Locate the cell with the specified text and output its [X, Y] center coordinate. 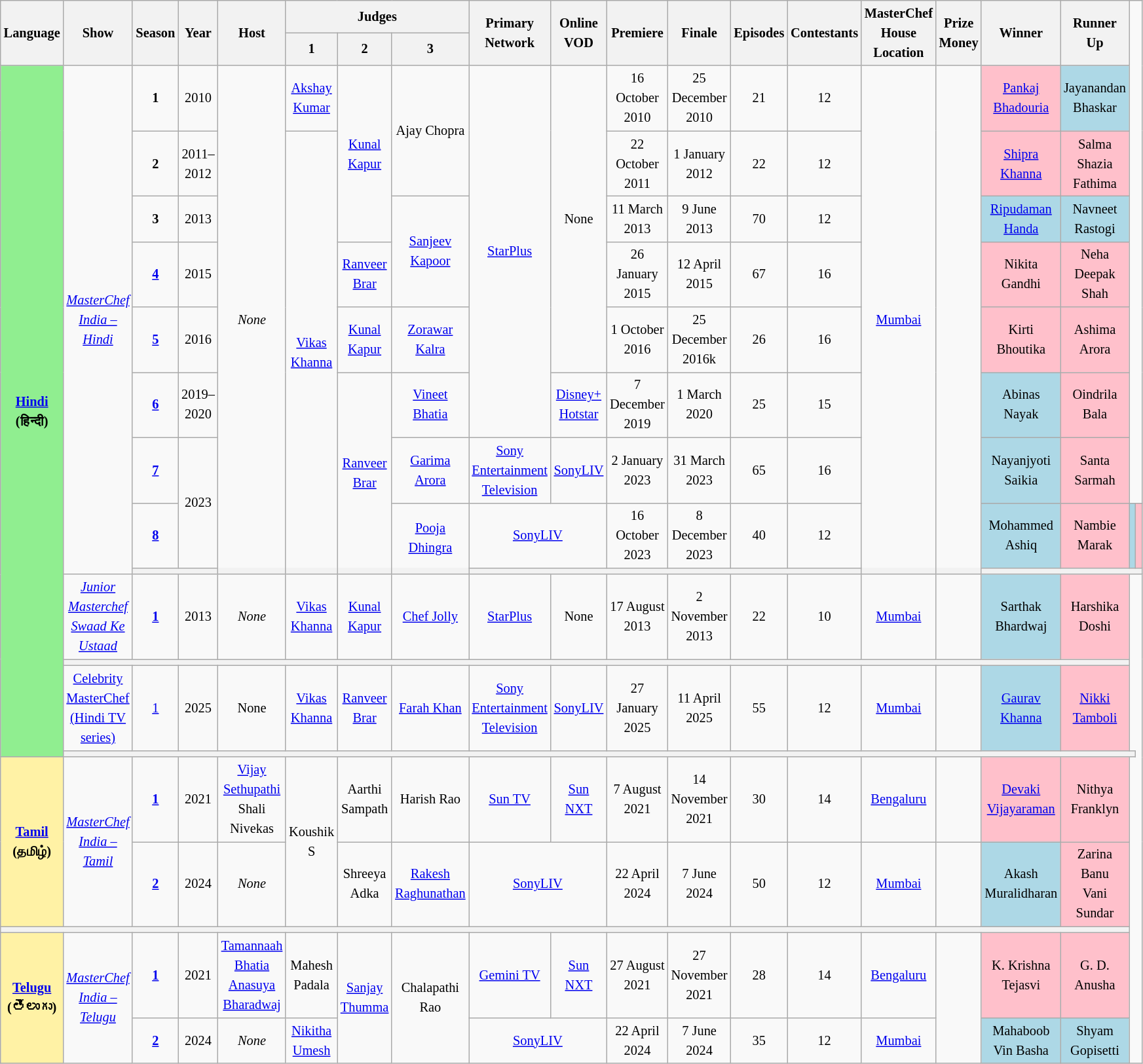
11 March 2013 [637, 219]
27 August 2021 [637, 975]
Salma Shazia Fathima [1095, 164]
70 [759, 219]
Mohammed Ashiq [1021, 536]
Garima Arora [430, 470]
MasterChef House Location [899, 33]
Episodes [759, 33]
Ajay Chopra [430, 131]
1 January 2012 [700, 164]
7 [155, 470]
Akash Muralidharan [1021, 884]
Ashima Arora [1095, 340]
26 January 2015 [637, 274]
2023 [198, 503]
2016 [198, 340]
12 April 2015 [700, 274]
Harshika Doshi [1095, 617]
Nambie Marak [1095, 536]
Nikita Gandhi [1021, 274]
4 [155, 274]
8 [155, 536]
Junior Masterchef Swaad Ke Ustaad [98, 617]
Devaki Vijayaraman [1021, 799]
Oindrila Bala [1095, 405]
16 October 2010 [637, 98]
2025 [198, 708]
Sanjay Thumma [364, 998]
Santa Sarmah [1095, 470]
7 December 2019 [637, 405]
8 December 2023 [700, 536]
21 [759, 98]
Abinas Nayak [1021, 405]
55 [759, 708]
35 [759, 1040]
2015 [198, 274]
MasterChef India – Hindi [98, 320]
Shreeya Adka [364, 884]
Akshay Kumar [312, 98]
25 [759, 405]
Sarthak Bhardwaj [1021, 617]
Chalapathi Rao [430, 998]
40 [759, 536]
2011–2012 [198, 164]
17 August 2013 [637, 617]
Nikki Tamboli [1095, 708]
Navneet Rastogi [1095, 219]
Pankaj Bhadouria [1021, 98]
67 [759, 274]
50 [759, 884]
25 December 2010 [700, 98]
Mahesh Padala [312, 975]
25 December 2016k [700, 340]
Vineet Bhatia [430, 405]
Prize Money [959, 33]
11 April 2025 [700, 708]
Telugu(తెలుగు) [32, 998]
G. D. Anusha [1095, 975]
22 October 2011 [637, 164]
Harish Rao [430, 799]
Shipra Khanna [1021, 164]
Koushik S [312, 842]
Kirti Bhoutika [1021, 340]
Disney+ Hotstar [579, 405]
Farah Khan [430, 708]
Mahaboob Vin Basha [1021, 1040]
7 August 2021 [637, 799]
Language [32, 33]
Hindi(हिन्दी) [32, 411]
Tamannaah BhatiaAnasuya Bharadwaj [252, 975]
10 [824, 617]
Shyam Gopisetti [1095, 1040]
9 June 2013 [700, 219]
26 [759, 340]
Judges [377, 16]
Aarthi Sampath [364, 799]
Sun TV [510, 799]
Online VOD [579, 33]
6 [155, 405]
Gemini TV [510, 975]
1 March 2020 [700, 405]
Vijay SethupathiShali Nivekas [252, 799]
Show [98, 33]
MasterChef India – Tamil [98, 842]
Year [198, 33]
K. Krishna Tejasvi [1021, 975]
16 October 2023 [637, 536]
Ripudaman Handa [1021, 219]
Runner Up [1095, 33]
Nayanjyoti Saikia [1021, 470]
Celebrity MasterChef (Hindi TV series) [98, 708]
2 January 2023 [637, 470]
Gaurav Khanna [1021, 708]
27 January 2025 [637, 708]
Primary Network [510, 33]
28 [759, 975]
MasterChef India – Telugu [98, 998]
Rakesh Raghunathan [430, 884]
Season [155, 33]
1 October 2016 [637, 340]
Finale [700, 33]
Sanjeev Kapoor [430, 251]
Chef Jolly [430, 617]
Nikitha Umesh [312, 1040]
Zarina BanuVani Sundar [1095, 884]
27 November 2021 [700, 975]
Host [252, 33]
15 [824, 405]
2 November 2013 [700, 617]
Neha Deepak Shah [1095, 274]
Pooja Dhingra [430, 538]
30 [759, 799]
Nithya Franklyn [1095, 799]
Contestants [824, 33]
2010 [198, 98]
Zorawar Kalra [430, 340]
5 [155, 340]
31 March 2023 [700, 470]
Jayanandan Bhaskar [1095, 98]
14 November 2021 [700, 799]
Tamil(தமிழ்) [32, 842]
65 [759, 470]
2019–2020 [198, 405]
Winner [1021, 33]
Premiere [637, 33]
